From the cell containing the given text, extract its center point as (x, y) coordinate. 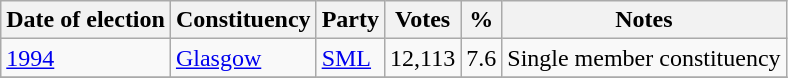
Votes (423, 20)
Single member constituency (644, 58)
% (482, 20)
Constituency (243, 20)
Party (350, 20)
Glasgow (243, 58)
7.6 (482, 58)
12,113 (423, 58)
SML (350, 58)
Notes (644, 20)
Date of election (86, 20)
1994 (86, 58)
